Output the [x, y] coordinate of the center of the cell containing the given text.  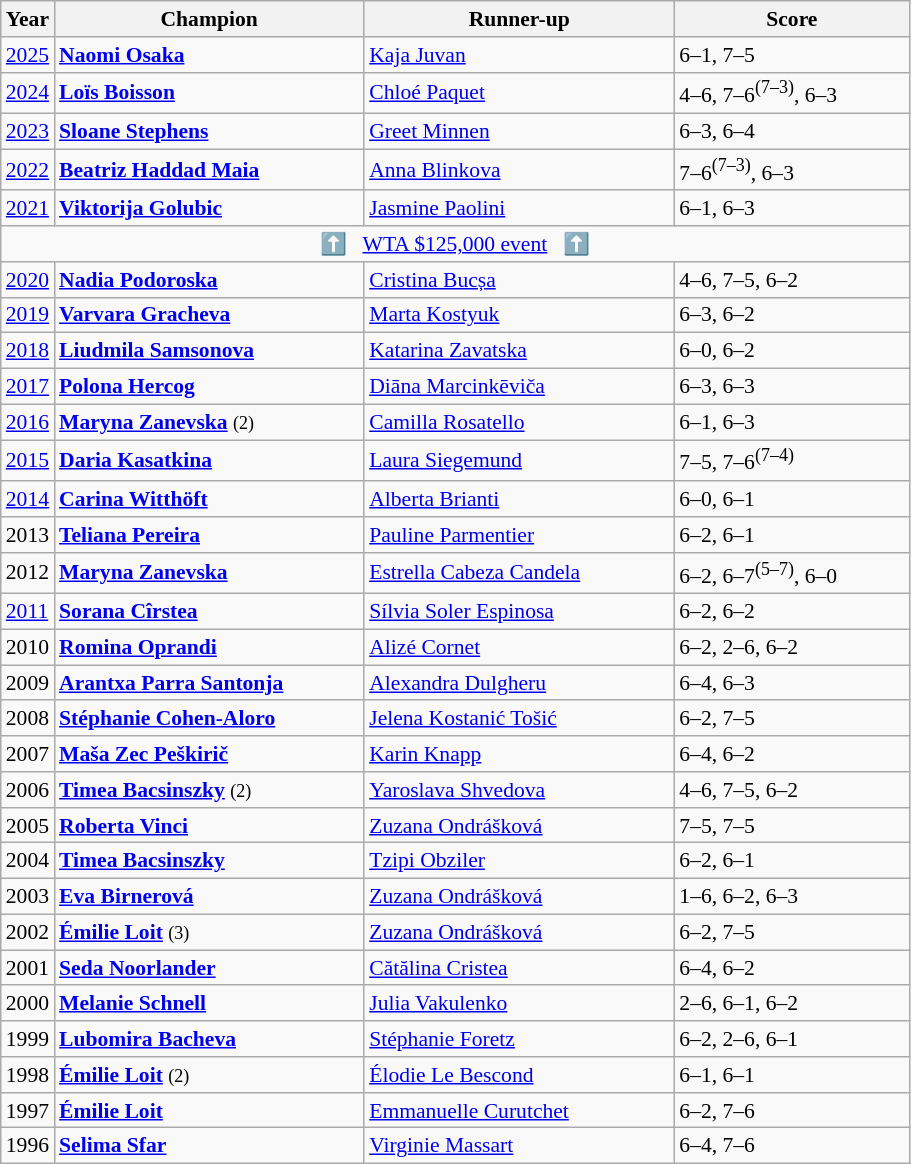
2005 [28, 826]
Nadia Podoroska [209, 280]
Maša Zec Peškirič [209, 754]
6–1, 6–1 [792, 1075]
Year [28, 19]
2009 [28, 683]
Camilla Rosatello [519, 422]
6–4, 7–6 [792, 1146]
Naomi Osaka [209, 55]
2025 [28, 55]
2012 [28, 574]
Jasmine Paolini [519, 209]
Timea Bacsinszky [209, 861]
1–6, 6–2, 6–3 [792, 897]
2013 [28, 535]
Marta Kostyuk [519, 316]
Beatriz Haddad Maia [209, 170]
Loïs Boisson [209, 92]
Élodie Le Bescond [519, 1075]
Eva Birnerová [209, 897]
Virginie Massart [519, 1146]
Émilie Loit (3) [209, 933]
Viktorija Golubic [209, 209]
Stéphanie Cohen-Aloro [209, 719]
2007 [28, 754]
Arantxa Parra Santonja [209, 683]
⬆️ WTA $125,000 event ⬆️ [456, 244]
1999 [28, 1039]
1996 [28, 1146]
Chloé Paquet [519, 92]
2014 [28, 499]
Melanie Schnell [209, 1004]
Roberta Vinci [209, 826]
Anna Blinkova [519, 170]
Cristina Bucșa [519, 280]
4–6, 7–6(7–3), 6–3 [792, 92]
Maryna Zanevska (2) [209, 422]
Maryna Zanevska [209, 574]
2019 [28, 316]
Seda Noorlander [209, 968]
Teliana Pereira [209, 535]
Varvara Gracheva [209, 316]
Kaja Juvan [519, 55]
Score [792, 19]
2024 [28, 92]
Romina Oprandi [209, 648]
Liudmila Samsonova [209, 351]
Julia Vakulenko [519, 1004]
2008 [28, 719]
7–6(7–3), 6–3 [792, 170]
Diāna Marcinkēviča [519, 387]
Tzipi Obziler [519, 861]
2020 [28, 280]
2021 [28, 209]
7–5, 7–6(7–4) [792, 460]
2022 [28, 170]
1997 [28, 1111]
Lubomira Bacheva [209, 1039]
6–3, 6–4 [792, 132]
Sílvia Soler Espinosa [519, 612]
Émilie Loit [209, 1111]
2015 [28, 460]
2001 [28, 968]
Alizé Cornet [519, 648]
2006 [28, 790]
2004 [28, 861]
1998 [28, 1075]
Yaroslava Shvedova [519, 790]
6–3, 6–3 [792, 387]
6–3, 6–2 [792, 316]
Runner-up [519, 19]
6–2, 6–2 [792, 612]
Cătălina Cristea [519, 968]
2002 [28, 933]
Émilie Loit (2) [209, 1075]
2003 [28, 897]
6–2, 2–6, 6–1 [792, 1039]
2000 [28, 1004]
Estrella Cabeza Candela [519, 574]
Daria Kasatkina [209, 460]
7–5, 7–5 [792, 826]
Champion [209, 19]
2017 [28, 387]
Sorana Cîrstea [209, 612]
Pauline Parmentier [519, 535]
6–2, 7–6 [792, 1111]
6–2, 6–7(5–7), 6–0 [792, 574]
Jelena Kostanić Tošić [519, 719]
2010 [28, 648]
Selima Sfar [209, 1146]
Alberta Brianti [519, 499]
2016 [28, 422]
2023 [28, 132]
Stéphanie Foretz [519, 1039]
Polona Hercog [209, 387]
Greet Minnen [519, 132]
Sloane Stephens [209, 132]
2011 [28, 612]
2–6, 6–1, 6–2 [792, 1004]
6–0, 6–1 [792, 499]
Karin Knapp [519, 754]
Carina Witthöft [209, 499]
6–2, 2–6, 6–2 [792, 648]
Katarina Zavatska [519, 351]
6–1, 7–5 [792, 55]
6–4, 6–3 [792, 683]
6–0, 6–2 [792, 351]
2018 [28, 351]
Laura Siegemund [519, 460]
Alexandra Dulgheru [519, 683]
Emmanuelle Curutchet [519, 1111]
Timea Bacsinszky (2) [209, 790]
